Capture the cell that displays the provided text and extract its [X, Y] central coordinate. 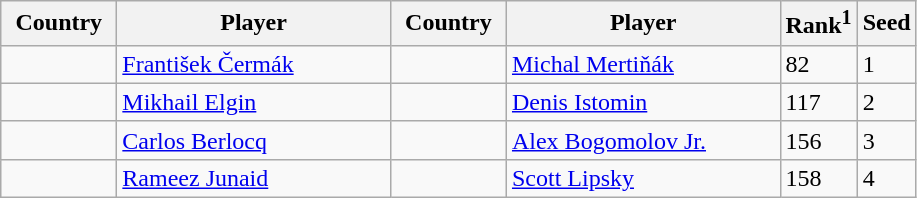
Carlos Berlocq [254, 140]
82 [818, 64]
3 [886, 140]
1 [886, 64]
Rank1 [818, 24]
158 [818, 178]
4 [886, 178]
František Čermák [254, 64]
Mikhail Elgin [254, 102]
2 [886, 102]
Seed [886, 24]
Denis Istomin [643, 102]
Rameez Junaid [254, 178]
Alex Bogomolov Jr. [643, 140]
Scott Lipsky [643, 178]
Michal Mertiňák [643, 64]
117 [818, 102]
156 [818, 140]
